For the text-containing cell, return its midpoint in [x, y] coordinate format. 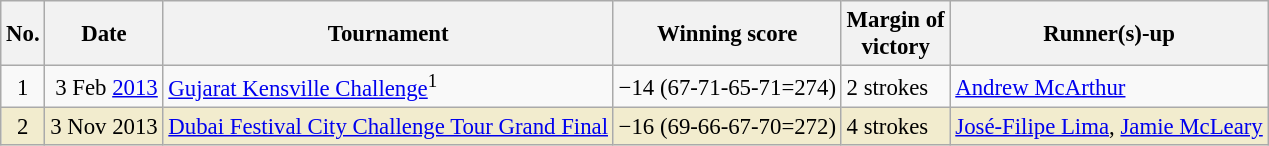
2 strokes [896, 87]
2 [23, 127]
1 [23, 87]
Margin ofvictory [896, 34]
José-Filipe Lima, Jamie McLeary [1109, 127]
Gujarat Kensville Challenge1 [388, 87]
No. [23, 34]
4 strokes [896, 127]
Date [104, 34]
−16 (69-66-67-70=272) [727, 127]
3 Feb 2013 [104, 87]
−14 (67-71-65-71=274) [727, 87]
Dubai Festival City Challenge Tour Grand Final [388, 127]
Tournament [388, 34]
Runner(s)-up [1109, 34]
Andrew McArthur [1109, 87]
3 Nov 2013 [104, 127]
Winning score [727, 34]
